Find where the given text appears and provide that cell's center as [X, Y] coordinate. 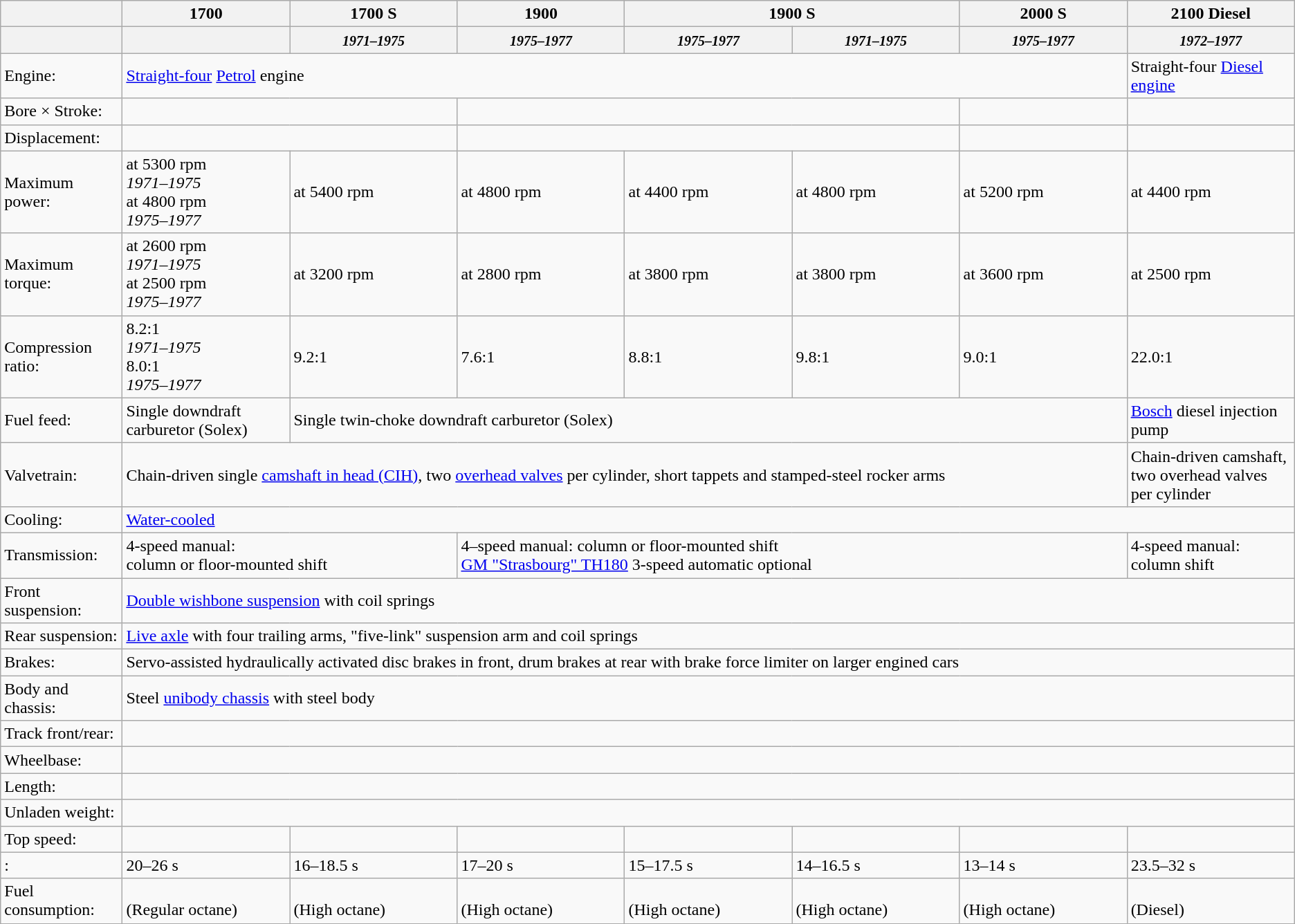
7.6:1 [541, 357]
9.0:1 [1043, 357]
Cooling: [62, 519]
9.2:1 [374, 357]
Straight-four Petrol engine [625, 76]
(Regular octane) [206, 900]
Length: [62, 786]
16–18.5 s [374, 865]
2000 S [1043, 14]
Bosch diesel injection pump [1211, 421]
Brakes: [62, 663]
Unladen weight: [62, 813]
Top speed: [62, 839]
1700 [206, 14]
at 2800 rpm [541, 274]
at 2500 rpm [1211, 274]
Body and chassis: [62, 699]
1972–1977 [1211, 40]
Maximum power: [62, 192]
Steel unibody chassis with steel body [708, 699]
Maximum torque: [62, 274]
Chain-driven camshaft, two overhead valves per cylinder [1211, 474]
2100 Diesel [1211, 14]
4–speed manual: column or floor-mounted shiftGM "Strasbourg" TH180 3-speed automatic optional [792, 555]
Water-cooled [708, 519]
9.8:1 [876, 357]
22.0:1 [1211, 357]
Servo-assisted hydraulically activated disc brakes in front, drum brakes at rear with brake force limiter on larger engined cars [708, 663]
at 3200 rpm [374, 274]
Track front/rear: [62, 734]
Straight-four Diesel engine [1211, 76]
Fuel consumption: [62, 900]
Chain-driven single camshaft in head (CIH), two overhead valves per cylinder, short tappets and stamped-steel rocker arms [625, 474]
23.5–32 s [1211, 865]
4-speed manual: column shift [1211, 555]
(Diesel) [1211, 900]
Fuel feed: [62, 421]
at 5200 rpm [1043, 192]
1900 S [792, 14]
at 5400 rpm [374, 192]
8.8:1 [708, 357]
at 5300 rpm1971–1975 at 4800 rpm1975–1977 [206, 192]
15–17.5 s [708, 865]
at 2600 rpm1971–1975 at 2500 rpm1975–1977 [206, 274]
Displacement: [62, 138]
20–26 s [206, 865]
4-speed manual: column or floor-mounted shift [290, 555]
Valvetrain: [62, 474]
Double wishbone suspension with coil springs [708, 600]
: [62, 865]
14–16.5 s [876, 865]
Front suspension: [62, 600]
13–14 s [1043, 865]
Compression ratio: [62, 357]
Engine: [62, 76]
8.2:11971–19758.0:11975–1977 [206, 357]
1700 S [374, 14]
Single downdraft carburetor (Solex) [206, 421]
1900 [541, 14]
17–20 s [541, 865]
Bore × Stroke: [62, 111]
Single twin-choke downdraft carburetor (Solex) [708, 421]
Wheelbase: [62, 760]
Rear suspension: [62, 636]
Transmission: [62, 555]
Live axle with four trailing arms, "five-link" suspension arm and coil springs [708, 636]
at 3600 rpm [1043, 274]
